Return the [X, Y] coordinate for the center point of the cell that contains the specified text.  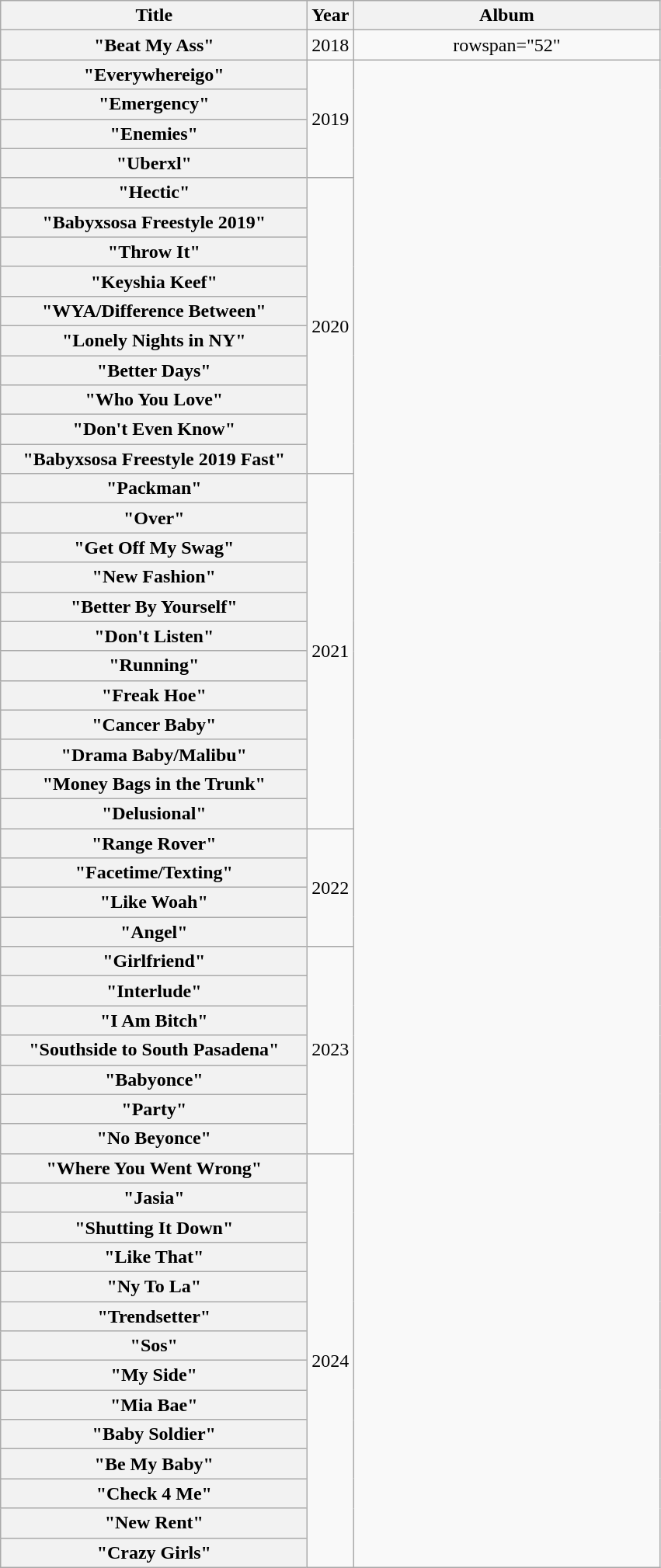
"Keyshia Keef" [154, 281]
"Mia Bae" [154, 1405]
"Shutting It Down" [154, 1227]
2021 [331, 651]
"Like Woah" [154, 902]
2024 [331, 1361]
"Babyxsosa Freestyle 2019 Fast" [154, 459]
"Like That" [154, 1257]
"Don't Even Know" [154, 429]
"Packman" [154, 488]
"Southside to South Pasadena" [154, 1050]
"Enemies" [154, 134]
"Better Days" [154, 370]
"Range Rover" [154, 843]
"Drama Baby/Malibu" [154, 754]
"No Beyonce" [154, 1139]
"Cancer Baby" [154, 725]
2020 [331, 326]
"Babyonce" [154, 1080]
"I Am Bitch" [154, 1020]
"Party" [154, 1109]
"Trendsetter" [154, 1316]
"WYA/Difference Between" [154, 311]
"Running" [154, 666]
"Freak Hoe" [154, 695]
"Everywhereigo" [154, 75]
"My Side" [154, 1375]
"Facetime/Texting" [154, 873]
2018 [331, 45]
"Don't Listen" [154, 636]
"Who You Love" [154, 400]
"Jasia" [154, 1198]
"Uberxl" [154, 163]
"Hectic" [154, 193]
"Get Off My Swag" [154, 548]
Year [331, 16]
"Angel" [154, 932]
"New Fashion" [154, 577]
"Where You Went Wrong" [154, 1168]
"Interlude" [154, 991]
"Baby Soldier" [154, 1434]
"Check 4 Me" [154, 1493]
2022 [331, 887]
"Crazy Girls" [154, 1552]
"Sos" [154, 1346]
Album [506, 16]
"Money Bags in the Trunk" [154, 784]
"Girlfriend" [154, 961]
"New Rent" [154, 1523]
2019 [331, 119]
"Over" [154, 518]
"Better By Yourself" [154, 607]
Title [154, 16]
"Lonely Nights in NY" [154, 340]
"Ny To La" [154, 1286]
rowspan="52" [506, 45]
"Beat My Ass" [154, 45]
2023 [331, 1050]
"Emergency" [154, 104]
"Babyxsosa Freestyle 2019" [154, 222]
"Throw It" [154, 252]
"Delusional" [154, 813]
"Be My Baby" [154, 1464]
